Provide the (x, y) coordinate of the cell's center where the given text is located.  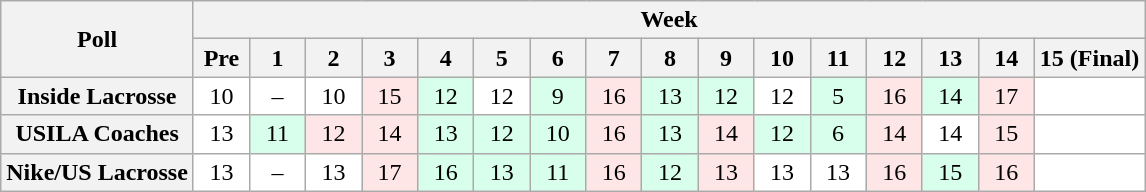
3 (390, 58)
4 (446, 58)
Week (668, 20)
2 (334, 58)
15 (Final) (1089, 58)
Inside Lacrosse (98, 96)
1 (277, 58)
8 (670, 58)
Poll (98, 39)
Nike/US Lacrosse (98, 172)
USILA Coaches (98, 134)
Pre (221, 58)
7 (614, 58)
